Provide the [X, Y] coordinate of the cell's center where the given text is located.  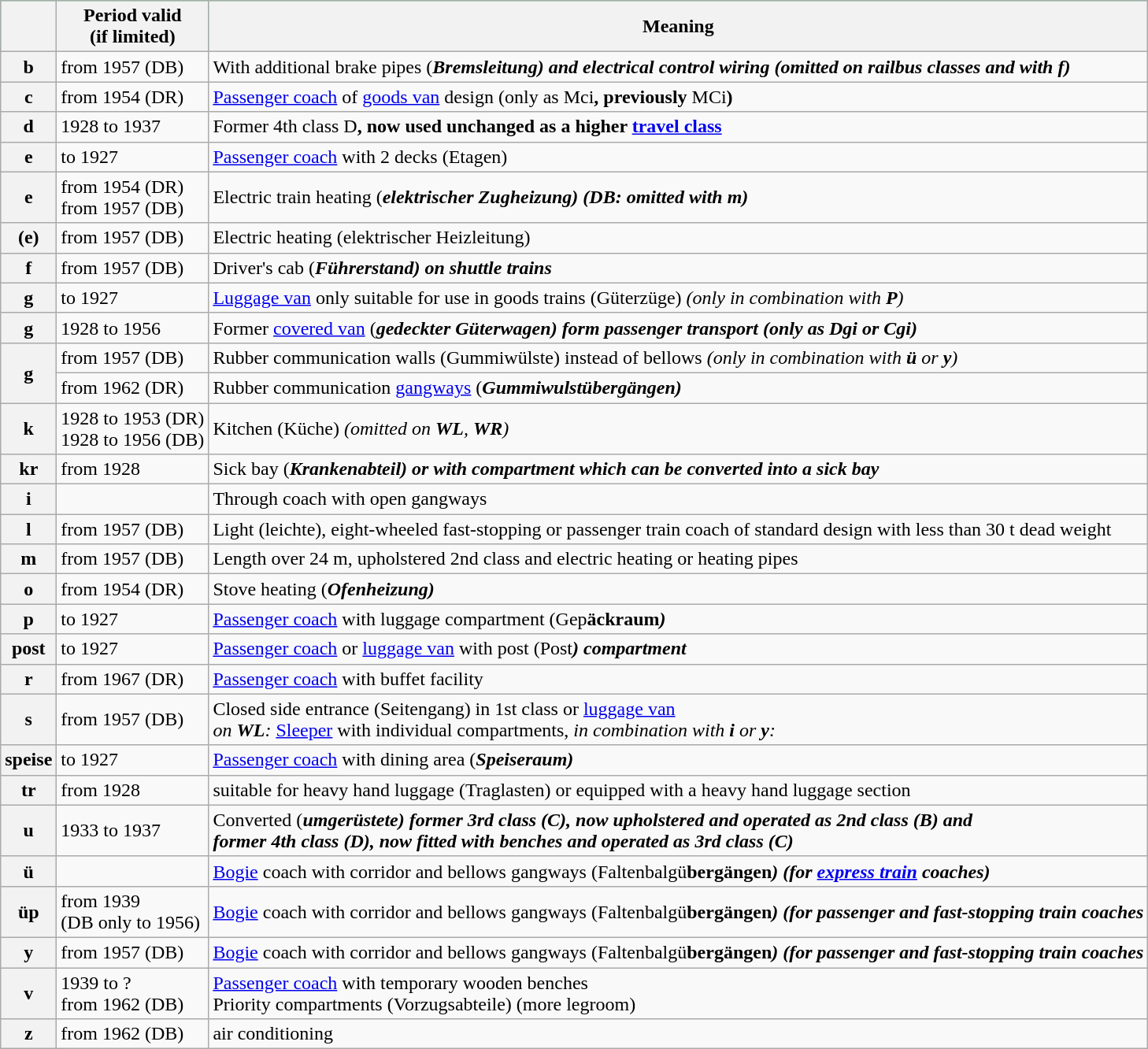
y [28, 952]
1928 to 1956 [132, 328]
Stove heating (Ofenheizung) [679, 589]
(e) [28, 238]
b [28, 67]
l [28, 529]
from 1939(DB only to 1956) [132, 912]
Rubber communication walls (Gummiwülste) instead of bellows (only in combination with ü or y) [679, 358]
from 1962 (DR) [132, 387]
kr [28, 469]
Passenger coach with 2 decks (Etagen) [679, 157]
üp [28, 912]
Closed side entrance (Seitengang) in 1st class or luggage vanon WL: Sleeper with individual compartments, in combination with i or y: [679, 720]
post [28, 649]
Through coach with open gangways [679, 499]
Bogie coach with corridor and bellows gangways (Faltenbalgübergängen) (for express train coaches) [679, 871]
Former covered van (gedeckter Güterwagen) form passenger transport (only as Dgi or Cgi) [679, 328]
Driver's cab (Führerstand) on shuttle trains [679, 268]
Passenger coach with luggage compartment (Gepäckraum) [679, 619]
tr [28, 790]
Period valid(if limited) [132, 27]
d [28, 127]
Rubber communication gangways (Gummiwulstübergängen) [679, 387]
from 1962 (DB) [132, 1034]
ü [28, 871]
f [28, 268]
c [28, 97]
o [28, 589]
v [28, 992]
z [28, 1034]
r [28, 679]
With additional brake pipes (Bremsleitung) and electrical control wiring (omitted on railbus classes and with f) [679, 67]
Electric heating (elektrischer Heizleitung) [679, 238]
from 1954 (DR)from 1957 (DB) [132, 197]
Electric train heating (elektrischer Zugheizung) (DB: omitted with m) [679, 197]
Meaning [679, 27]
Length over 24 m, upholstered 2nd class and electric heating or heating pipes [679, 559]
Light (leichte), eight-wheeled fast-stopping or passenger train coach of standard design with less than 30 t dead weight [679, 529]
i [28, 499]
1928 to 1953 (DR)1928 to 1956 (DB) [132, 428]
Luggage van only suitable for use in goods trains (Güterzüge) (only in combination with P) [679, 298]
suitable for heavy hand luggage (Traglasten) or equipped with a heavy hand luggage section [679, 790]
1928 to 1937 [132, 127]
s [28, 720]
Passenger coach of goods van design (only as Mci, previously MCi) [679, 97]
1933 to 1937 [132, 830]
1939 to ?from 1962 (DB) [132, 992]
Kitchen (Küche) (omitted on WL, WR) [679, 428]
u [28, 830]
from 1967 (DR) [132, 679]
Sick bay (Krankenabteil) or with compartment which can be converted into a sick bay [679, 469]
Passenger coach with buffet facility [679, 679]
m [28, 559]
k [28, 428]
air conditioning [679, 1034]
speise [28, 760]
Passenger coach with temporary wooden benchesPriority compartments (Vorzugsabteile) (more legroom) [679, 992]
p [28, 619]
Former 4th class D, now used unchanged as a higher travel class [679, 127]
Passenger coach or luggage van with post (Post) compartment [679, 649]
Passenger coach with dining area (Speiseraum) [679, 760]
